Extract the (x, y) coordinate from the center of the cell holding the provided text.  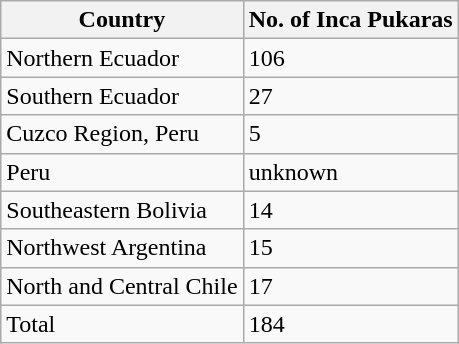
184 (350, 324)
Peru (122, 172)
No. of Inca Pukaras (350, 20)
27 (350, 96)
106 (350, 58)
unknown (350, 172)
14 (350, 210)
North and Central Chile (122, 286)
Cuzco Region, Peru (122, 134)
5 (350, 134)
Country (122, 20)
Northern Ecuador (122, 58)
Total (122, 324)
Southeastern Bolivia (122, 210)
15 (350, 248)
Southern Ecuador (122, 96)
Northwest Argentina (122, 248)
17 (350, 286)
